Capture the cell that displays the provided text and extract its [x, y] central coordinate. 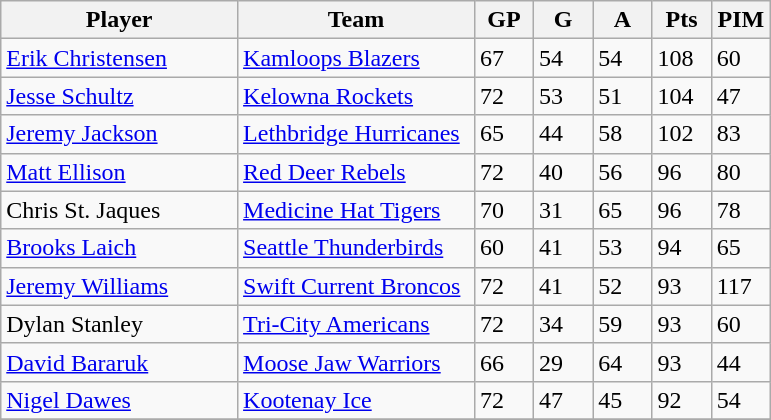
Kelowna Rockets [356, 96]
Swift Current Broncos [356, 286]
102 [682, 134]
A [622, 20]
45 [622, 400]
92 [682, 400]
94 [682, 248]
58 [622, 134]
59 [622, 324]
29 [564, 362]
80 [740, 172]
Dylan Stanley [120, 324]
Jesse Schultz [120, 96]
Jeremy Jackson [120, 134]
40 [564, 172]
GP [504, 20]
67 [504, 58]
PIM [740, 20]
64 [622, 362]
31 [564, 210]
David Bararuk [120, 362]
Jeremy Williams [120, 286]
Moose Jaw Warriors [356, 362]
78 [740, 210]
117 [740, 286]
Matt Ellison [120, 172]
70 [504, 210]
56 [622, 172]
Lethbridge Hurricanes [356, 134]
Erik Christensen [120, 58]
Team [356, 20]
66 [504, 362]
Chris St. Jaques [120, 210]
52 [622, 286]
34 [564, 324]
Kootenay Ice [356, 400]
Tri-City Americans [356, 324]
Red Deer Rebels [356, 172]
Seattle Thunderbirds [356, 248]
51 [622, 96]
108 [682, 58]
Medicine Hat Tigers [356, 210]
104 [682, 96]
Pts [682, 20]
G [564, 20]
Nigel Dawes [120, 400]
Brooks Laich [120, 248]
Player [120, 20]
Kamloops Blazers [356, 58]
83 [740, 134]
